Detect which cell encompasses the target text, then output its (x, y) center coordinate. 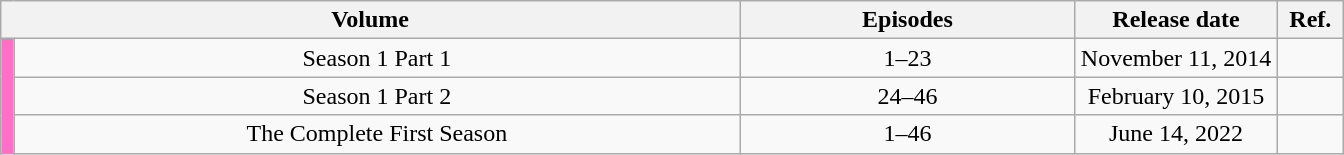
Season 1 Part 1 (376, 58)
February 10, 2015 (1176, 96)
Volume (370, 20)
1–23 (908, 58)
1–46 (908, 134)
Release date (1176, 20)
The Complete First Season (376, 134)
Ref. (1310, 20)
24–46 (908, 96)
Season 1 Part 2 (376, 96)
Episodes (908, 20)
June 14, 2022 (1176, 134)
November 11, 2014 (1176, 58)
